Capture the cell that displays the provided text and extract its [x, y] central coordinate. 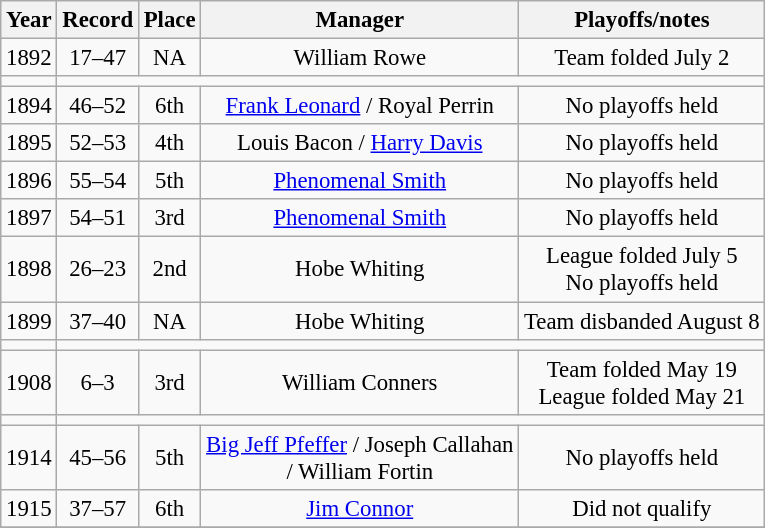
1898 [29, 270]
Team disbanded August 8 [642, 321]
6–3 [98, 382]
1894 [29, 106]
Place [169, 20]
1915 [29, 509]
William Conners [360, 382]
1895 [29, 143]
55–54 [98, 181]
Frank Leonard / Royal Perrin [360, 106]
2nd [169, 270]
Louis Bacon / Harry Davis [360, 143]
46–52 [98, 106]
17–47 [98, 58]
45–56 [98, 458]
Playoffs/notes [642, 20]
1899 [29, 321]
William Rowe [360, 58]
Manager [360, 20]
Jim Connor [360, 509]
52–53 [98, 143]
Team folded July 2 [642, 58]
Year [29, 20]
54–51 [98, 219]
1914 [29, 458]
1897 [29, 219]
Record [98, 20]
League folded July 5No playoffs held [642, 270]
Team folded May 19League folded May 21 [642, 382]
37–40 [98, 321]
1892 [29, 58]
1908 [29, 382]
Big Jeff Pfeffer / Joseph Callahan / William Fortin [360, 458]
Did not qualify [642, 509]
37–57 [98, 509]
1896 [29, 181]
4th [169, 143]
26–23 [98, 270]
